Output the [X, Y] coordinate of the center of the cell containing the given text.  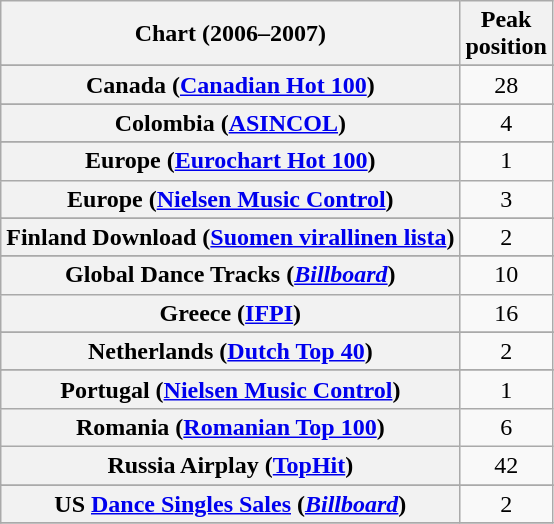
28 [506, 85]
Romania (Romanian Top 100) [230, 427]
Colombia (ASINCOL) [230, 123]
Netherlands (Dutch Top 40) [230, 351]
Europe (Nielsen Music Control) [230, 199]
3 [506, 199]
Greece (IFPI) [230, 313]
10 [506, 275]
6 [506, 427]
US Dance Singles Sales (Billboard) [230, 503]
Peakposition [506, 34]
16 [506, 313]
42 [506, 465]
Chart (2006–2007) [230, 34]
Portugal (Nielsen Music Control) [230, 389]
4 [506, 123]
Canada (Canadian Hot 100) [230, 85]
Global Dance Tracks (Billboard) [230, 275]
Europe (Eurochart Hot 100) [230, 161]
Russia Airplay (TopHit) [230, 465]
Finland Download (Suomen virallinen lista) [230, 237]
